Identify which cell holds the provided text, then report its [X, Y] central coordinate. 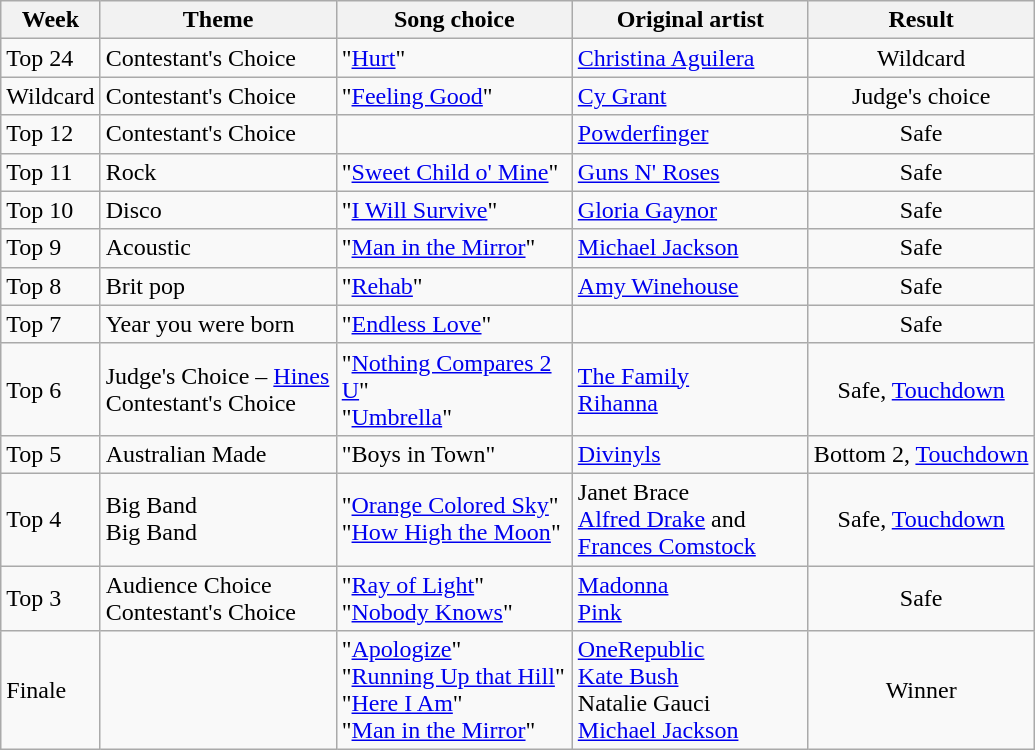
OneRepublicKate BushNatalie GauciMichael Jackson [690, 690]
Top 8 [50, 286]
Judge's choice [921, 96]
"Nothing Compares 2 U""Umbrella" [454, 389]
Song choice [454, 20]
Amy Winehouse [690, 286]
Top 7 [50, 324]
Guns N' Roses [690, 172]
"Feeling Good" [454, 96]
Top 3 [50, 598]
"Hurt" [454, 58]
"I Will Survive" [454, 210]
Year you were born [218, 324]
Result [921, 20]
Top 5 [50, 454]
Theme [218, 20]
Michael Jackson [690, 248]
Powderfinger [690, 134]
Gloria Gaynor [690, 210]
Audience ChoiceContestant's Choice [218, 598]
Week [50, 20]
Acoustic [218, 248]
MadonnaPink [690, 598]
Finale [50, 690]
"Apologize""Running Up that Hill""Here I Am""Man in the Mirror" [454, 690]
Brit pop [218, 286]
Divinyls [690, 454]
Rock [218, 172]
Top 24 [50, 58]
"Orange Colored Sky""How High the Moon" [454, 519]
"Sweet Child o' Mine" [454, 172]
Original artist [690, 20]
Christina Aguilera [690, 58]
Cy Grant [690, 96]
Top 12 [50, 134]
Bottom 2, Touchdown [921, 454]
Big BandBig Band [218, 519]
Disco [218, 210]
Judge's Choice – HinesContestant's Choice [218, 389]
Top 4 [50, 519]
"Rehab" [454, 286]
Top 9 [50, 248]
"Ray of Light""Nobody Knows" [454, 598]
Top 6 [50, 389]
Winner [921, 690]
The FamilyRihanna [690, 389]
"Boys in Town" [454, 454]
Australian Made [218, 454]
"Man in the Mirror" [454, 248]
"Endless Love" [454, 324]
Janet BraceAlfred Drake and Frances Comstock [690, 519]
Top 10 [50, 210]
Top 11 [50, 172]
